Detect which cell encompasses the target text, then output its (X, Y) center coordinate. 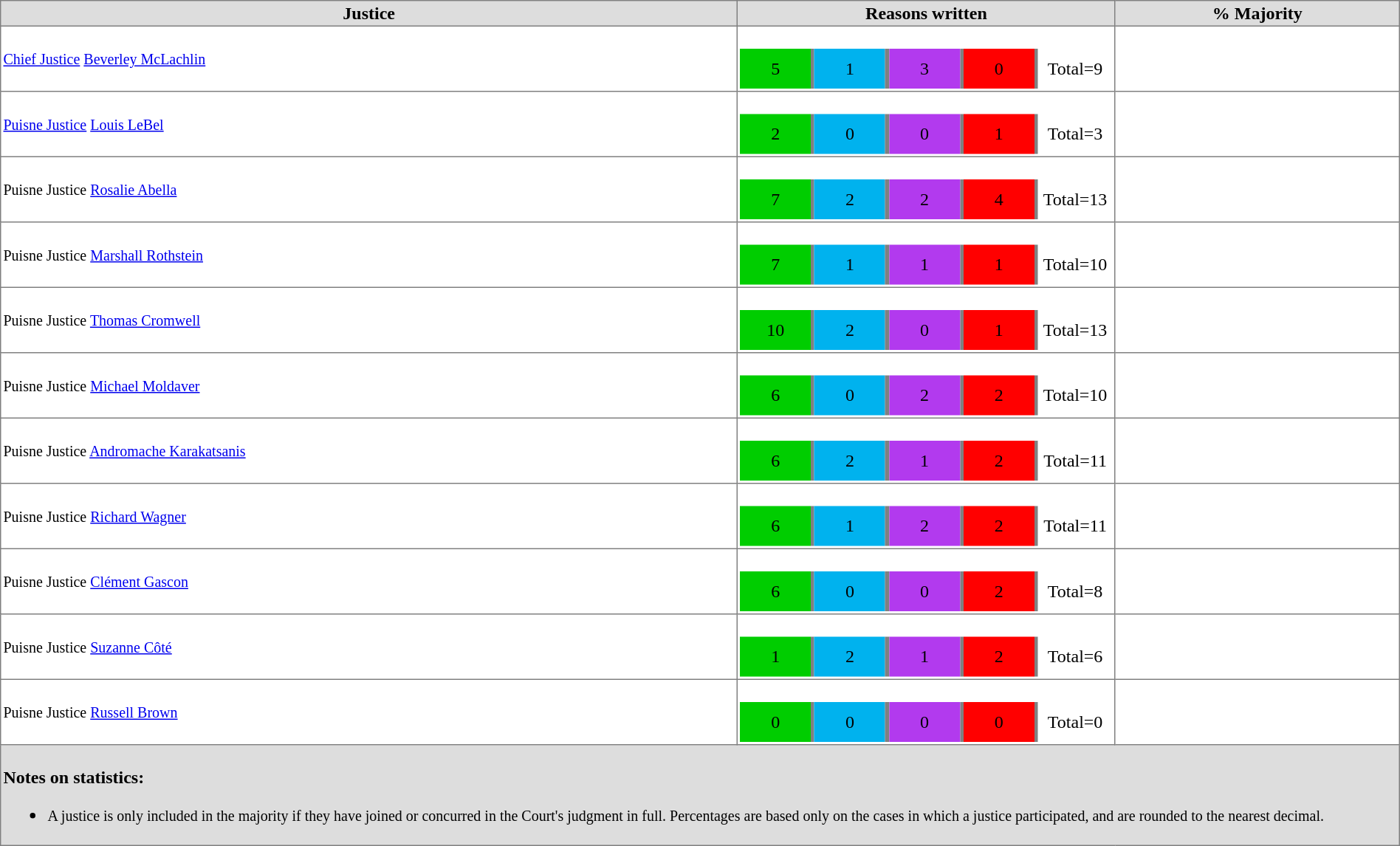
Puisne Justice Michael Moldaver (369, 385)
Reasons written (927, 13)
5 (775, 69)
Puisne Justice Suzanne Côté (369, 647)
6 0 2 2 Total=10 (927, 385)
Justice (369, 13)
2 0 0 1 Total=3 (927, 124)
Puisne Justice Russell Brown (369, 712)
6 2 1 2 Total=11 (927, 450)
5 1 3 0 Total=9 (927, 58)
10 (775, 330)
Puisne Justice Rosalie Abella (369, 189)
Total=6 (1075, 656)
Puisne Justice Louis LeBel (369, 124)
6 0 0 2 Total=8 (927, 581)
1 2 1 2 Total=6 (927, 647)
0 0 0 0 Total=0 (927, 712)
7 1 1 1 Total=10 (927, 255)
Total=9 (1075, 69)
6 1 2 2 Total=11 (927, 516)
Total=8 (1075, 591)
Puisne Justice Andromache Karakatsanis (369, 450)
Puisne Justice Clément Gascon (369, 581)
% Majority (1257, 13)
Total=3 (1075, 134)
3 (924, 69)
7 2 2 4 Total=13 (927, 189)
Chief Justice Beverley McLachlin (369, 58)
Puisne Justice Marshall Rothstein (369, 255)
Total=0 (1075, 722)
4 (999, 199)
Puisne Justice Richard Wagner (369, 516)
Puisne Justice Thomas Cromwell (369, 320)
10 2 0 1 Total=13 (927, 320)
